Extract the (x, y) coordinate from the center of the cell holding the provided text.  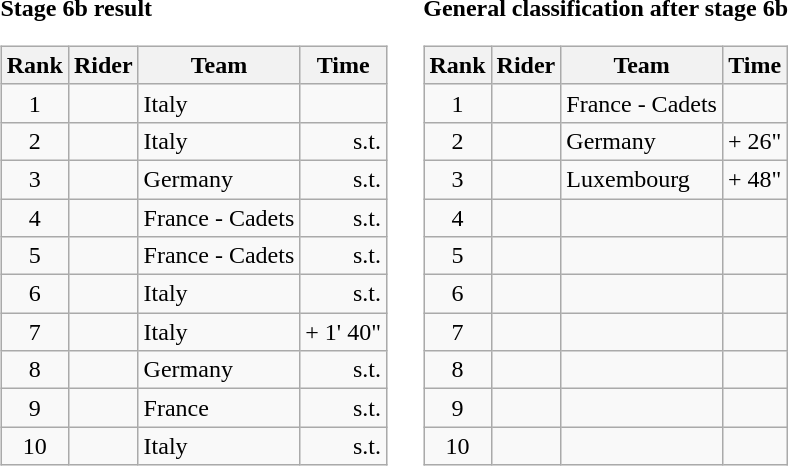
+ 26" (754, 141)
France (219, 408)
+ 1' 40" (344, 332)
+ 48" (754, 179)
Luxembourg (642, 179)
